Extract the [X, Y] coordinate from the center of the cell holding the provided text.  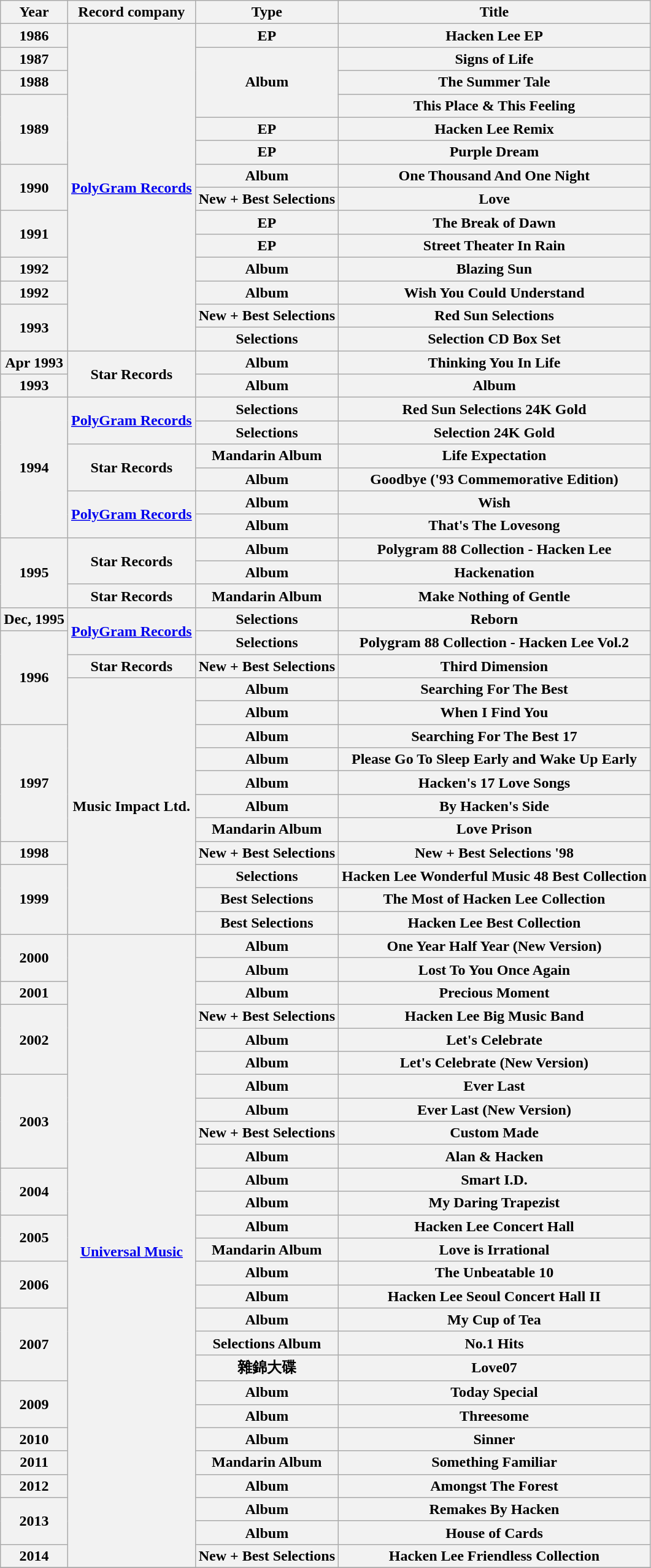
2010 [34, 1439]
2001 [34, 993]
Type [266, 12]
Ever Last [495, 1086]
雜錦大碟 [266, 1368]
My Daring Trapezist [495, 1203]
Today Special [495, 1393]
Threesome [495, 1416]
Alan & Hacken [495, 1156]
Reborn [495, 619]
Signs of Life [495, 59]
Something Familiar [495, 1462]
When I Find You [495, 713]
The Break of Dawn [495, 222]
No.1 Hits [495, 1343]
1991 [34, 234]
House of Cards [495, 1532]
Red Sun Selections [495, 316]
Street Theater In Rain [495, 245]
Music Impact Ltd. [131, 806]
Blazing Sun [495, 269]
Third Dimension [495, 666]
Hacken Lee Seoul Concert Hall II [495, 1296]
Wish [495, 502]
Lost To You Once Again [495, 969]
The Unbeatable 10 [495, 1273]
2009 [34, 1404]
1997 [34, 783]
Let's Celebrate (New Version) [495, 1063]
1986 [34, 36]
1990 [34, 187]
Apr 1993 [34, 363]
2006 [34, 1285]
Hackenation [495, 572]
New + Best Selections '98 [495, 853]
2014 [34, 1556]
1994 [34, 467]
2007 [34, 1345]
2003 [34, 1121]
Hacken Lee Friendless Collection [495, 1556]
Ever Last (New Version) [495, 1110]
2013 [34, 1521]
Life Expectation [495, 456]
1988 [34, 82]
Red Sun Selections 24K Gold [495, 409]
Make Nothing of Gentle [495, 596]
Polygram 88 Collection - Hacken Lee [495, 549]
By Hacken's Side [495, 806]
1989 [34, 129]
One Year Half Year (New Version) [495, 946]
Love is Irrational [495, 1250]
2000 [34, 958]
Please Go To Sleep Early and Wake Up Early [495, 759]
Hacken Lee Concert Hall [495, 1226]
Precious Moment [495, 993]
Hacken Lee Big Music Band [495, 1016]
Sinner [495, 1439]
1999 [34, 899]
That's The Lovesong [495, 526]
Goodbye ('93 Commemorative Edition) [495, 479]
Hacken Lee Best Collection [495, 923]
Smart I.D. [495, 1180]
Remakes By Hacken [495, 1509]
Polygram 88 Collection - Hacken Lee Vol.2 [495, 642]
2005 [34, 1238]
Purple Dream [495, 152]
Wish You Could Understand [495, 293]
Dec, 1995 [34, 619]
Universal Music [131, 1251]
1995 [34, 572]
Love [495, 199]
Title [495, 12]
Selection CD Box Set [495, 339]
Searching For The Best 17 [495, 736]
This Place & This Feeling [495, 106]
Thinking You In Life [495, 363]
1996 [34, 677]
My Cup of Tea [495, 1320]
One Thousand And One Night [495, 175]
The Summer Tale [495, 82]
Year [34, 12]
Hacken Lee EP [495, 36]
Searching For The Best [495, 690]
Record company [131, 12]
Amongst The Forest [495, 1486]
Selections Album [266, 1343]
Hacken Lee Wonderful Music 48 Best Collection [495, 876]
Let's Celebrate [495, 1040]
1998 [34, 853]
Selection 24K Gold [495, 432]
Hacken's 17 Love Songs [495, 783]
Love Prison [495, 829]
Hacken Lee Remix [495, 129]
Love07 [495, 1368]
Custom Made [495, 1133]
2012 [34, 1486]
2011 [34, 1462]
2004 [34, 1191]
1987 [34, 59]
The Most of Hacken Lee Collection [495, 899]
2002 [34, 1039]
